Detect which cell encompasses the target text, then output its (x, y) center coordinate. 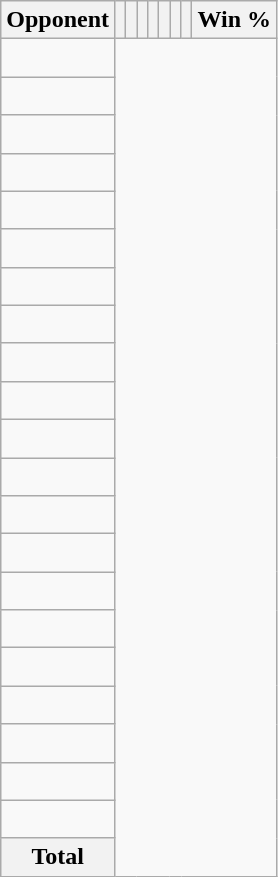
Total (58, 857)
Opponent (58, 20)
Win % (234, 20)
